Scan for the cell matching the given text and deliver its (X, Y) coordinate at center. 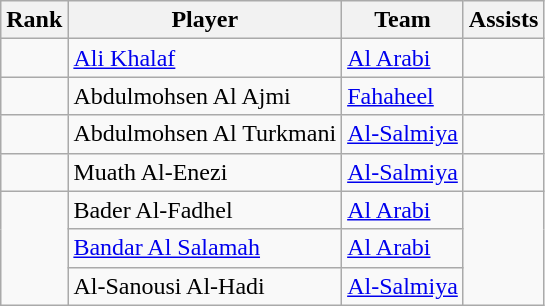
Bader Al-Fadhel (205, 210)
Abdulmohsen Al Turkmani (205, 134)
Al-Sanousi Al-Hadi (205, 286)
Assists (503, 20)
Bandar Al Salamah (205, 248)
Player (205, 20)
Abdulmohsen Al Ajmi (205, 96)
Fahaheel (403, 96)
Team (403, 20)
Ali Khalaf (205, 58)
Rank (34, 20)
Muath Al-Enezi (205, 172)
